Identify which cell holds the provided text, then report its (X, Y) central coordinate. 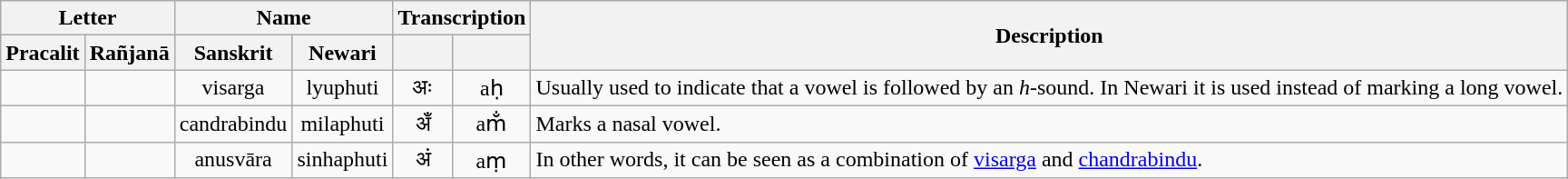
Usually used to indicate that a vowel is followed by an h-sound. In Newari it is used instead of marking a long vowel. (1049, 88)
milaphuti (343, 124)
anusvāra (233, 160)
Letter (87, 18)
aṃ (492, 160)
Sanskrit (233, 53)
अँ (423, 124)
candrabindu (233, 124)
अः (423, 88)
visarga (233, 88)
In other words, it can be seen as a combination of visarga and chandrabindu. (1049, 160)
Marks a nasal vowel. (1049, 124)
Newari (343, 53)
lyuphuti (343, 88)
Description (1049, 35)
Rañjanā (129, 53)
am̐ (492, 124)
aḥ (492, 88)
Transcription (462, 18)
Pracalit (43, 53)
sinhaphuti (343, 160)
Name (283, 18)
अं (423, 160)
